Search for the cell housing the specified text and yield its [x, y] center coordinate. 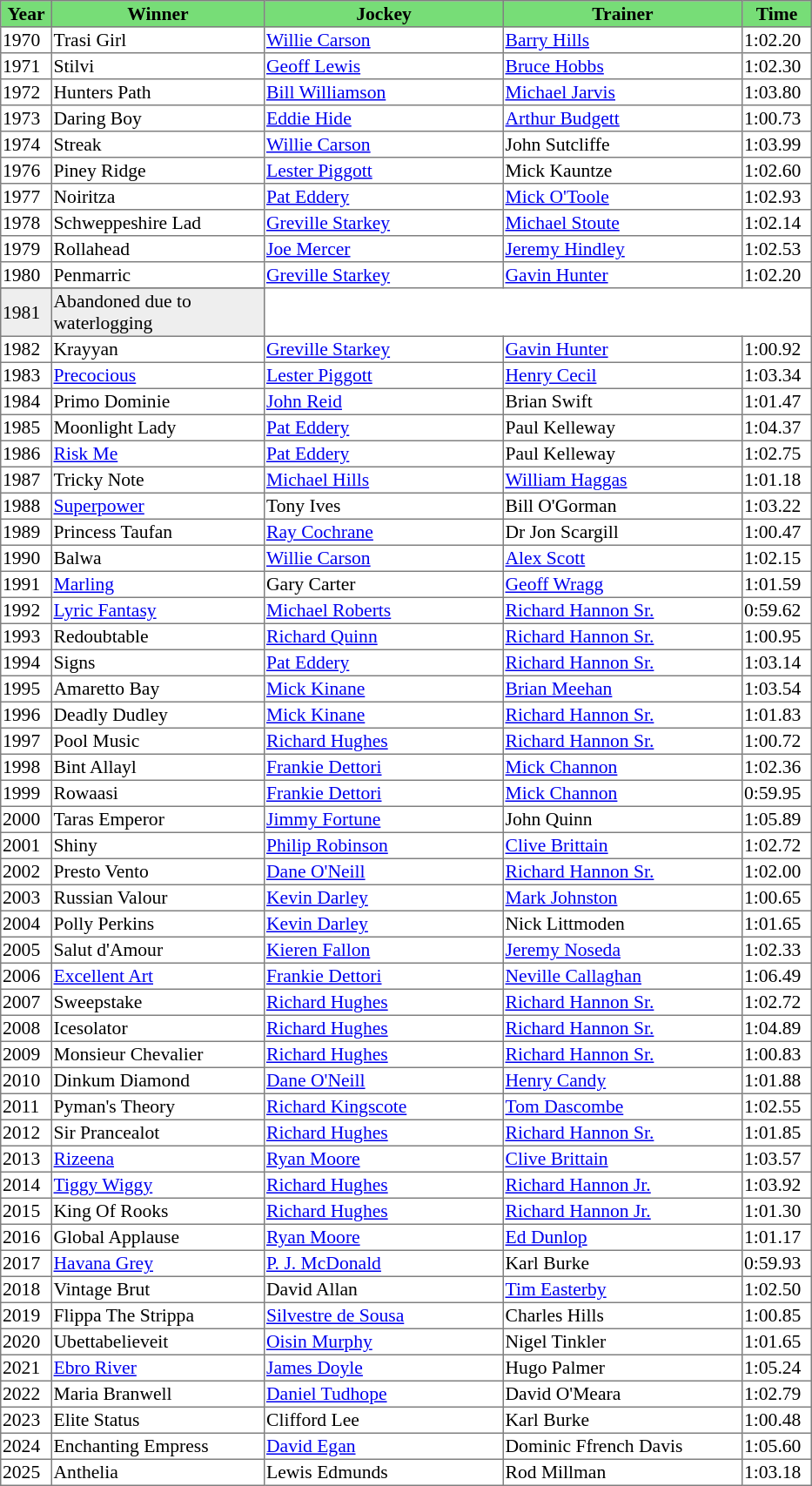
Superpower [158, 506]
1:04.37 [777, 427]
David Allan [384, 1289]
Tim Easterby [622, 1289]
Streak [158, 145]
Redoubtable [158, 636]
1:03.54 [777, 689]
2015 [26, 1211]
1985 [26, 427]
Rod Millman [622, 1472]
1991 [26, 584]
Geoff Lewis [384, 66]
1:01.18 [777, 480]
Ed Dunlop [622, 1237]
1:05.89 [777, 819]
Richard Quinn [384, 636]
Philip Robinson [384, 845]
David O'Meara [622, 1394]
Geoff Wragg [622, 584]
2013 [26, 1159]
Monsieur Chevalier [158, 1054]
Signs [158, 662]
1:06.49 [777, 976]
Princess Taufan [158, 532]
Rizeena [158, 1159]
1:01.83 [777, 715]
Bint Allayl [158, 767]
1982 [26, 349]
Krayyan [158, 349]
Daring Boy [158, 118]
Ubettabelieveit [158, 1341]
1:02.55 [777, 1106]
John Quinn [622, 819]
Dinkum Diamond [158, 1080]
Vintage Brut [158, 1289]
2000 [26, 819]
David Egan [384, 1446]
2016 [26, 1237]
Nick Littmoden [622, 924]
Balwa [158, 558]
1972 [26, 92]
1:03.14 [777, 662]
1:00.72 [777, 741]
Anthelia [158, 1472]
1:05.60 [777, 1446]
Maria Branwell [158, 1394]
Tiggy Wiggy [158, 1185]
Lewis Edmunds [384, 1472]
Henry Cecil [622, 375]
Shiny [158, 845]
Clifford Lee [384, 1420]
2018 [26, 1289]
1:00.48 [777, 1420]
2023 [26, 1420]
1:01.17 [777, 1237]
Pool Music [158, 741]
1986 [26, 454]
John Sutcliffe [622, 145]
Gary Carter [384, 584]
1998 [26, 767]
Michael Roberts [384, 610]
2021 [26, 1368]
Taras Emperor [158, 819]
2017 [26, 1263]
1993 [26, 636]
1995 [26, 689]
Icesolator [158, 1028]
1:00.83 [777, 1054]
Nigel Tinkler [622, 1341]
Jockey [384, 14]
1:03.80 [777, 92]
Havana Grey [158, 1263]
Brian Meehan [622, 689]
Rowaasi [158, 793]
1996 [26, 715]
1:00.92 [777, 349]
Henry Candy [622, 1080]
James Doyle [384, 1368]
Time [777, 14]
1978 [26, 223]
2001 [26, 845]
1979 [26, 249]
Richard Kingscote [384, 1106]
2024 [26, 1446]
2006 [26, 976]
Noiritza [158, 197]
1992 [26, 610]
Oisin Murphy [384, 1341]
1:02.50 [777, 1289]
Flippa The Strippa [158, 1315]
Charles Hills [622, 1315]
Ray Cochrane [384, 532]
1:03.99 [777, 145]
Piney Ridge [158, 171]
Year [26, 14]
Jeremy Hindley [622, 249]
1997 [26, 741]
1:03.34 [777, 375]
1:03.57 [777, 1159]
1988 [26, 506]
1:02.93 [777, 197]
2025 [26, 1472]
1:01.47 [777, 401]
1:04.89 [777, 1028]
2010 [26, 1080]
Trainer [622, 14]
Brian Swift [622, 401]
Pyman's Theory [158, 1106]
Dominic Ffrench Davis [622, 1446]
0:59.93 [777, 1263]
1974 [26, 145]
1:00.85 [777, 1315]
Precocious [158, 375]
Bill O'Gorman [622, 506]
Amaretto Bay [158, 689]
1999 [26, 793]
2019 [26, 1315]
1994 [26, 662]
1987 [26, 480]
0:59.62 [777, 610]
Tom Dascombe [622, 1106]
Alex Scott [622, 558]
Bill Williamson [384, 92]
1971 [26, 66]
Michael Jarvis [622, 92]
Excellent Art [158, 976]
Jeremy Noseda [622, 950]
2007 [26, 1002]
Global Applause [158, 1237]
1:01.30 [777, 1211]
Marling [158, 584]
1:02.75 [777, 454]
P. J. McDonald [384, 1263]
Mick Kauntze [622, 171]
1990 [26, 558]
1980 [26, 275]
1983 [26, 375]
1:02.79 [777, 1394]
1:02.15 [777, 558]
Risk Me [158, 454]
John Reid [384, 401]
2012 [26, 1133]
1984 [26, 401]
1:00.95 [777, 636]
1:02.53 [777, 249]
1:01.59 [777, 584]
2011 [26, 1106]
Daniel Tudhope [384, 1394]
Rollahead [158, 249]
2002 [26, 871]
Enchanting Empress [158, 1446]
Russian Valour [158, 898]
1:01.85 [777, 1133]
Presto Vento [158, 871]
Tricky Note [158, 480]
Hugo Palmer [622, 1368]
1:02.60 [777, 171]
1:00.73 [777, 118]
Schweppeshire Lad [158, 223]
2003 [26, 898]
Bruce Hobbs [622, 66]
Abandoned due to waterlogging [158, 313]
2004 [26, 924]
1:02.14 [777, 223]
1989 [26, 532]
1981 [26, 313]
Joe Mercer [384, 249]
1:02.30 [777, 66]
Winner [158, 14]
2008 [26, 1028]
2014 [26, 1185]
1:00.65 [777, 898]
0:59.95 [777, 793]
2005 [26, 950]
Dr Jon Scargill [622, 532]
Moonlight Lady [158, 427]
1:01.88 [777, 1080]
Silvestre de Sousa [384, 1315]
Tony Ives [384, 506]
Sir Prancealot [158, 1133]
William Haggas [622, 480]
1977 [26, 197]
King Of Rooks [158, 1211]
1973 [26, 118]
1:03.22 [777, 506]
Deadly Dudley [158, 715]
Polly Perkins [158, 924]
1:02.33 [777, 950]
Michael Stoute [622, 223]
Michael Hills [384, 480]
Salut d'Amour [158, 950]
Trasi Girl [158, 40]
Mark Johnston [622, 898]
Eddie Hide [384, 118]
1:02.00 [777, 871]
1970 [26, 40]
1976 [26, 171]
Penmarric [158, 275]
Elite Status [158, 1420]
1:00.47 [777, 532]
Arthur Budgett [622, 118]
Barry Hills [622, 40]
Hunters Path [158, 92]
Neville Callaghan [622, 976]
Kieren Fallon [384, 950]
2009 [26, 1054]
Stilvi [158, 66]
1:05.24 [777, 1368]
Primo Dominie [158, 401]
Mick O'Toole [622, 197]
Sweepstake [158, 1002]
1:02.36 [777, 767]
1:03.92 [777, 1185]
Jimmy Fortune [384, 819]
2020 [26, 1341]
1:03.18 [777, 1472]
Ebro River [158, 1368]
Lyric Fantasy [158, 610]
2022 [26, 1394]
